Return (x, y) of the center of cell containing provided text 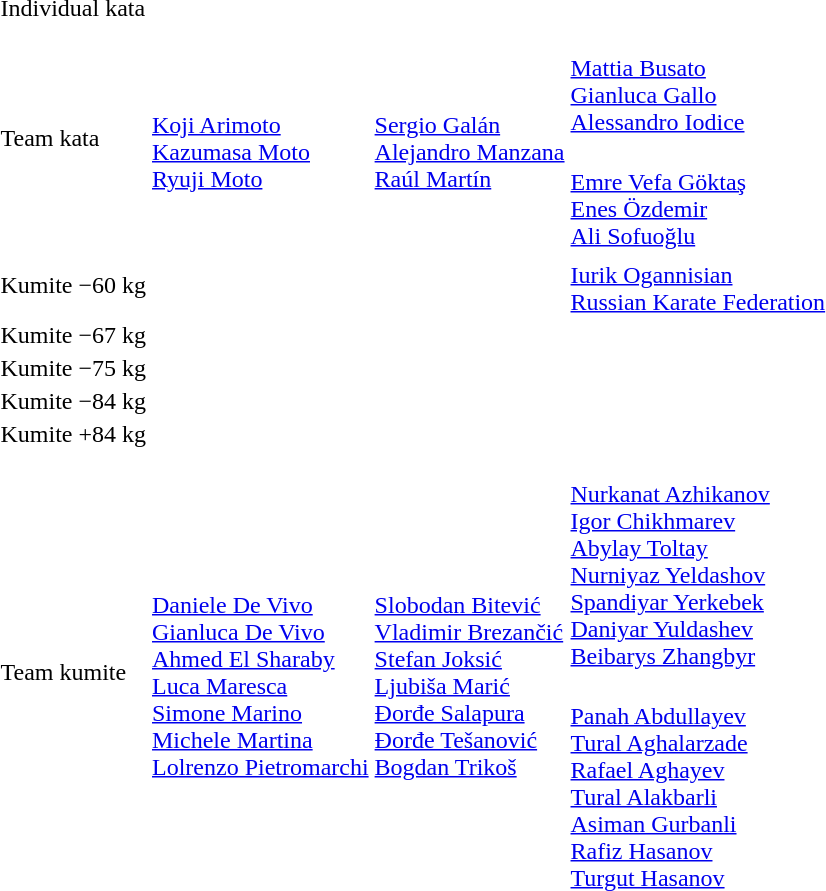
Koji ArimotoKazumasa MotoRyuji Moto (261, 138)
Sergio GalánAlejandro ManzanaRaúl Martín (470, 138)
